Locate the cell with the specified text and output its (X, Y) center coordinate. 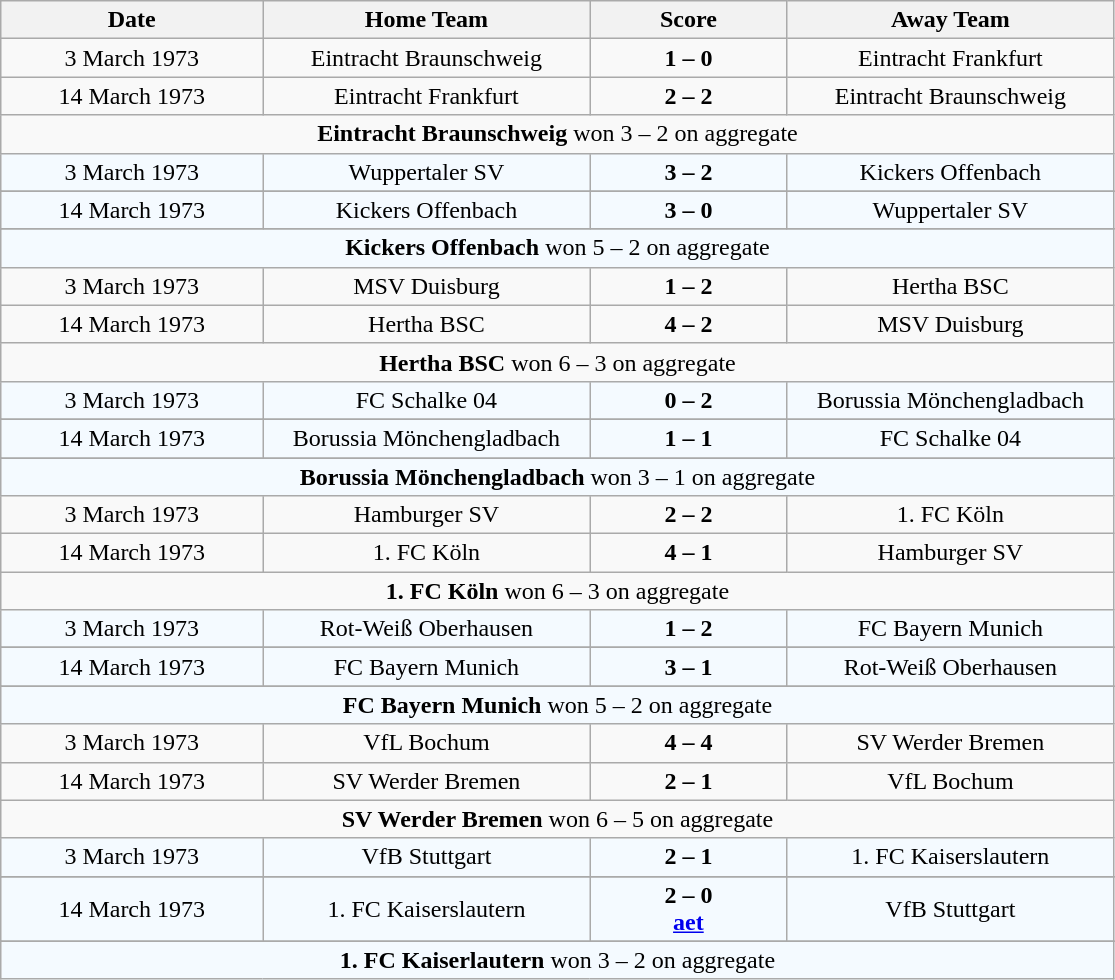
Kickers Offenbach won 5 – 2 on aggregate (558, 248)
3 – 1 (688, 667)
4 – 2 (688, 324)
3 – 2 (688, 172)
FC Bayern Munich won 5 – 2 on aggregate (558, 705)
1 – 1 (688, 438)
2 – 0aet (688, 908)
1 – 0 (688, 58)
1. FC Köln won 6 – 3 on aggregate (558, 591)
3 – 0 (688, 210)
1. FC Kaiserlautern won 3 – 2 on aggregate (558, 960)
Borussia Mönchengladbach won 3 – 1 on aggregate (558, 477)
Eintracht Braunschweig won 3 – 2 on aggregate (558, 134)
Home Team (426, 20)
0 – 2 (688, 400)
Date (132, 20)
SV Werder Bremen won 6 – 5 on aggregate (558, 819)
Hertha BSC won 6 – 3 on aggregate (558, 362)
4 – 4 (688, 743)
Score (688, 20)
4 – 1 (688, 553)
Away Team (951, 20)
